Search for the cell housing the specified text and yield its (x, y) center coordinate. 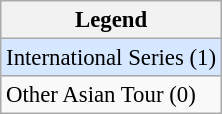
Legend (112, 20)
International Series (1) (112, 58)
Other Asian Tour (0) (112, 95)
